Determine the (x, y) coordinate at the center of the cell enclosing the given text.  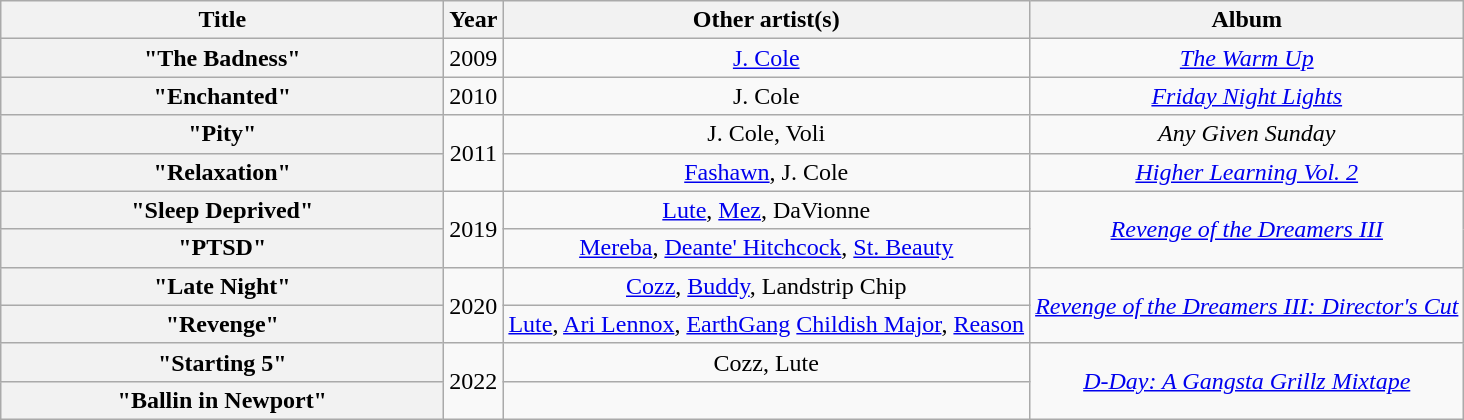
Cozz, Lute (766, 362)
D-Day: A Gangsta Grillz Mixtape (1247, 381)
2010 (474, 96)
2019 (474, 229)
Album (1247, 20)
Lute, Ari Lennox, EarthGang Childish Major, Reason (766, 324)
Higher Learning Vol. 2 (1247, 172)
J. Cole, Voli (766, 134)
Friday Night Lights (1247, 96)
Any Given Sunday (1247, 134)
2011 (474, 153)
Year (474, 20)
"Starting 5" (222, 362)
Lute, Mez, DaVionne (766, 210)
Mereba, Deante' Hitchcock, St. Beauty (766, 248)
2022 (474, 381)
Revenge of the Dreamers III: Director's Cut (1247, 305)
2009 (474, 58)
The Warm Up (1247, 58)
"Sleep Deprived" (222, 210)
Title (222, 20)
"Enchanted" (222, 96)
"Pity" (222, 134)
"PTSD" (222, 248)
2020 (474, 305)
Fashawn, J. Cole (766, 172)
"Relaxation" (222, 172)
Other artist(s) (766, 20)
"The Badness" (222, 58)
Cozz, Buddy, Landstrip Chip (766, 286)
"Late Night" (222, 286)
Revenge of the Dreamers III (1247, 229)
"Ballin in Newport" (222, 400)
"Revenge" (222, 324)
